Output the [x, y] coordinate of the center of the cell containing the given text.  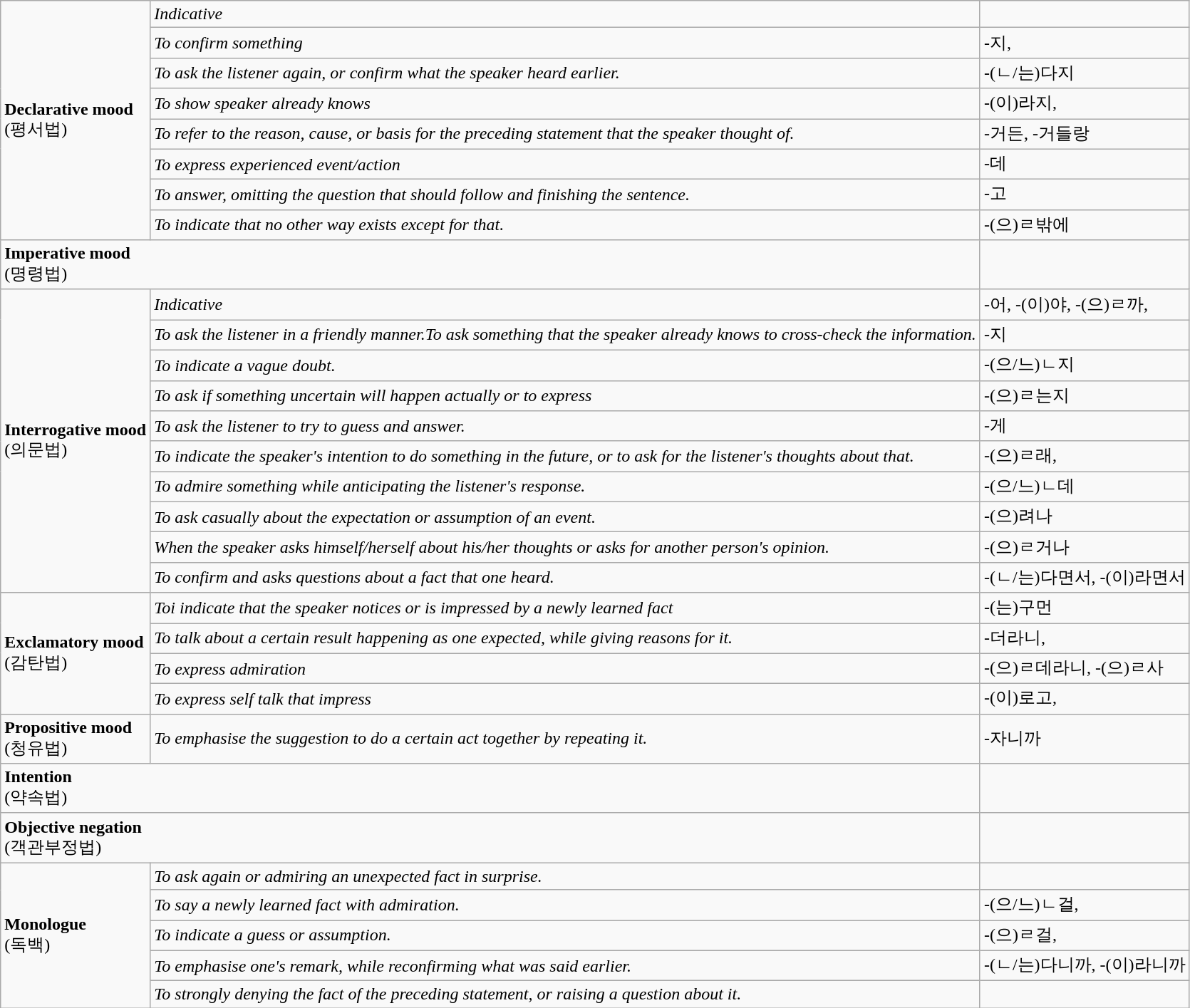
-(으)ㄹ는지 [1085, 396]
-(으/느)ㄴ지 [1085, 365]
-(으)ㄹ밖에 [1085, 225]
-자니까 [1085, 739]
-(으)려나 [1085, 517]
To express self talk that impress [566, 700]
-(으/느)ㄴ걸, [1085, 905]
Intention(약속법) [490, 789]
To indicate the speaker's intention to do something in the future, or to ask for the listener's thoughts about that. [566, 456]
-데 [1085, 164]
To strongly denying the fact of the preceding statement, or raising a question about it. [566, 994]
Toi indicate that the speaker notices or is impressed by a newly learned fact [566, 608]
To indicate a vague doubt. [566, 365]
Objective negation(객관부정법) [490, 838]
To express experienced event/action [566, 164]
-거든, -거들랑 [1085, 134]
When the speaker asks himself/herself about his/her thoughts or asks for another person's opinion. [566, 547]
To emphasise one's remark, while reconfirming what was said earlier. [566, 966]
To ask the listener to try to guess and answer. [566, 426]
-(으)ㄹ데라니, -(으)ㄹ사 [1085, 668]
To talk about a certain result happening as one expected, while giving reasons for it. [566, 638]
Declarative mood(평서법) [76, 120]
-(이)로고, [1085, 700]
Monologue(독백) [76, 935]
To confirm and asks questions about a fact that one heard. [566, 577]
To ask casually about the expectation or assumption of an event. [566, 517]
-더라니, [1085, 638]
-게 [1085, 426]
-(ㄴ/는)다면서, -(이)라면서 [1085, 577]
To confirm something [566, 43]
Interrogative mood(의문법) [76, 441]
To ask if something uncertain will happen actually or to express [566, 396]
To emphasise the suggestion to do a certain act together by repeating it. [566, 739]
To refer to the reason, cause, or basis for the preceding statement that the speaker thought of. [566, 134]
-지, [1085, 43]
-지 [1085, 335]
To show speaker already knows [566, 104]
-(ㄴ/는)다지 [1085, 73]
To ask the listener again, or confirm what the speaker heard earlier. [566, 73]
-(으)ㄹ거나 [1085, 547]
-(으/느)ㄴ데 [1085, 487]
Imperative mood(명령법) [490, 265]
To indicate that no other way exists except for that. [566, 225]
To admire something while anticipating the listener's response. [566, 487]
-(ㄴ/는)다니까, -(이)라니까 [1085, 966]
-(이)라지, [1085, 104]
-고 [1085, 195]
To indicate a guess or assumption. [566, 936]
-(으)ㄹ래, [1085, 456]
To ask the listener in a friendly manner.To ask something that the speaker already knows to cross-check the information. [566, 335]
-(으)ㄹ걸, [1085, 936]
To say a newly learned fact with admiration. [566, 905]
-(는)구먼 [1085, 608]
To ask again or admiring an unexpected fact in surprise. [566, 876]
Propositive mood(청유법) [76, 739]
To express admiration [566, 668]
-어, -(이)야, -(으)ㄹ까, [1085, 305]
To answer, omitting the question that should follow and finishing the sentence. [566, 195]
Exclamatory mood(감탄법) [76, 653]
